Return (x, y) of the center of cell containing provided text 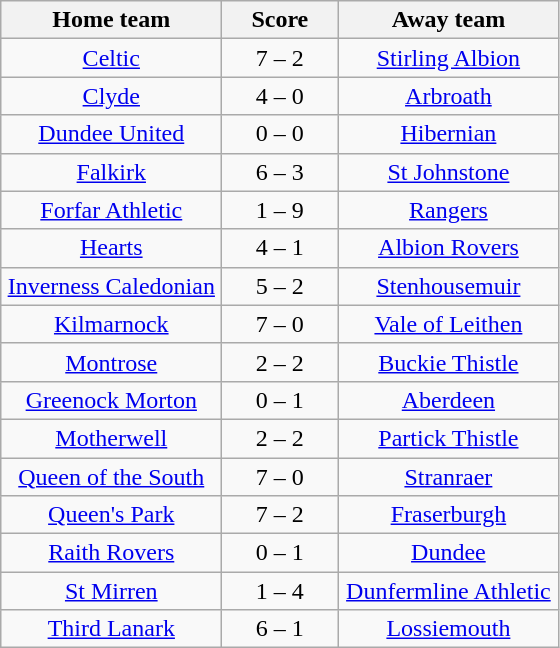
St Johnstone (448, 172)
Queen of the South (112, 477)
St Mirren (112, 591)
Arbroath (448, 96)
Rangers (448, 210)
6 – 3 (280, 172)
6 – 1 (280, 629)
5 – 2 (280, 286)
Clyde (112, 96)
Albion Rovers (448, 248)
Aberdeen (448, 400)
Stenhousemuir (448, 286)
4 – 1 (280, 248)
Motherwell (112, 438)
Kilmarnock (112, 324)
Lossiemouth (448, 629)
1 – 4 (280, 591)
Dundee United (112, 134)
Inverness Caledonian (112, 286)
Away team (448, 20)
Third Lanark (112, 629)
Vale of Leithen (448, 324)
Falkirk (112, 172)
Dunfermline Athletic (448, 591)
Montrose (112, 362)
Score (280, 20)
0 – 0 (280, 134)
1 – 9 (280, 210)
Dundee (448, 553)
Greenock Morton (112, 400)
4 – 0 (280, 96)
Raith Rovers (112, 553)
Forfar Athletic (112, 210)
Home team (112, 20)
Hibernian (448, 134)
Partick Thistle (448, 438)
Stranraer (448, 477)
Celtic (112, 58)
Buckie Thistle (448, 362)
Queen's Park (112, 515)
Stirling Albion (448, 58)
Fraserburgh (448, 515)
Hearts (112, 248)
